Detect which cell encompasses the target text, then output its [X, Y] center coordinate. 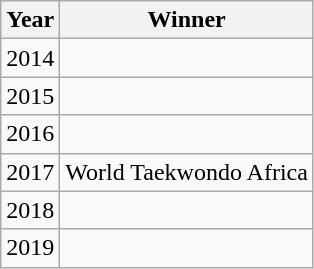
2015 [30, 96]
2016 [30, 134]
2018 [30, 210]
Year [30, 20]
2019 [30, 248]
World Taekwondo Africa [187, 172]
2017 [30, 172]
2014 [30, 58]
Winner [187, 20]
